Identify which cell holds the provided text, then report its [x, y] central coordinate. 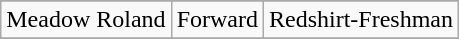
Meadow Roland [86, 20]
Redshirt-Freshman [362, 20]
Forward [217, 20]
